Extract the (X, Y) coordinate from the center of the cell holding the provided text.  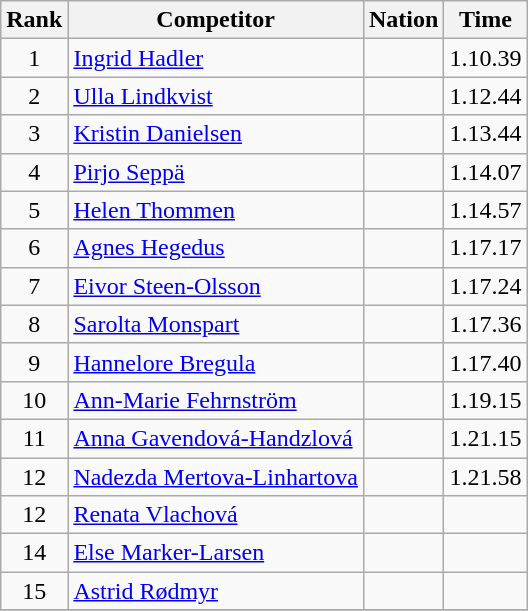
Nation (403, 20)
1 (34, 58)
4 (34, 172)
1.14.57 (486, 210)
1.10.39 (486, 58)
1.17.24 (486, 286)
Agnes Hegedus (216, 248)
1.21.58 (486, 477)
Sarolta Monspart (216, 324)
Renata Vlachová (216, 515)
8 (34, 324)
1.21.15 (486, 438)
3 (34, 134)
7 (34, 286)
Ulla Lindkvist (216, 96)
Eivor Steen-Olsson (216, 286)
Ann-Marie Fehrnström (216, 400)
15 (34, 591)
1.12.44 (486, 96)
Astrid Rødmyr (216, 591)
11 (34, 438)
10 (34, 400)
1.17.17 (486, 248)
1.13.44 (486, 134)
Kristin Danielsen (216, 134)
Nadezda Mertova-Linhartova (216, 477)
Hannelore Bregula (216, 362)
Pirjo Seppä (216, 172)
Time (486, 20)
Anna Gavendová-Handzlová (216, 438)
Rank (34, 20)
1.17.40 (486, 362)
14 (34, 553)
9 (34, 362)
1.17.36 (486, 324)
Else Marker-Larsen (216, 553)
Ingrid Hadler (216, 58)
5 (34, 210)
Competitor (216, 20)
6 (34, 248)
2 (34, 96)
1.14.07 (486, 172)
Helen Thommen (216, 210)
1.19.15 (486, 400)
